Find where the given text appears and provide that cell's center as (x, y) coordinate. 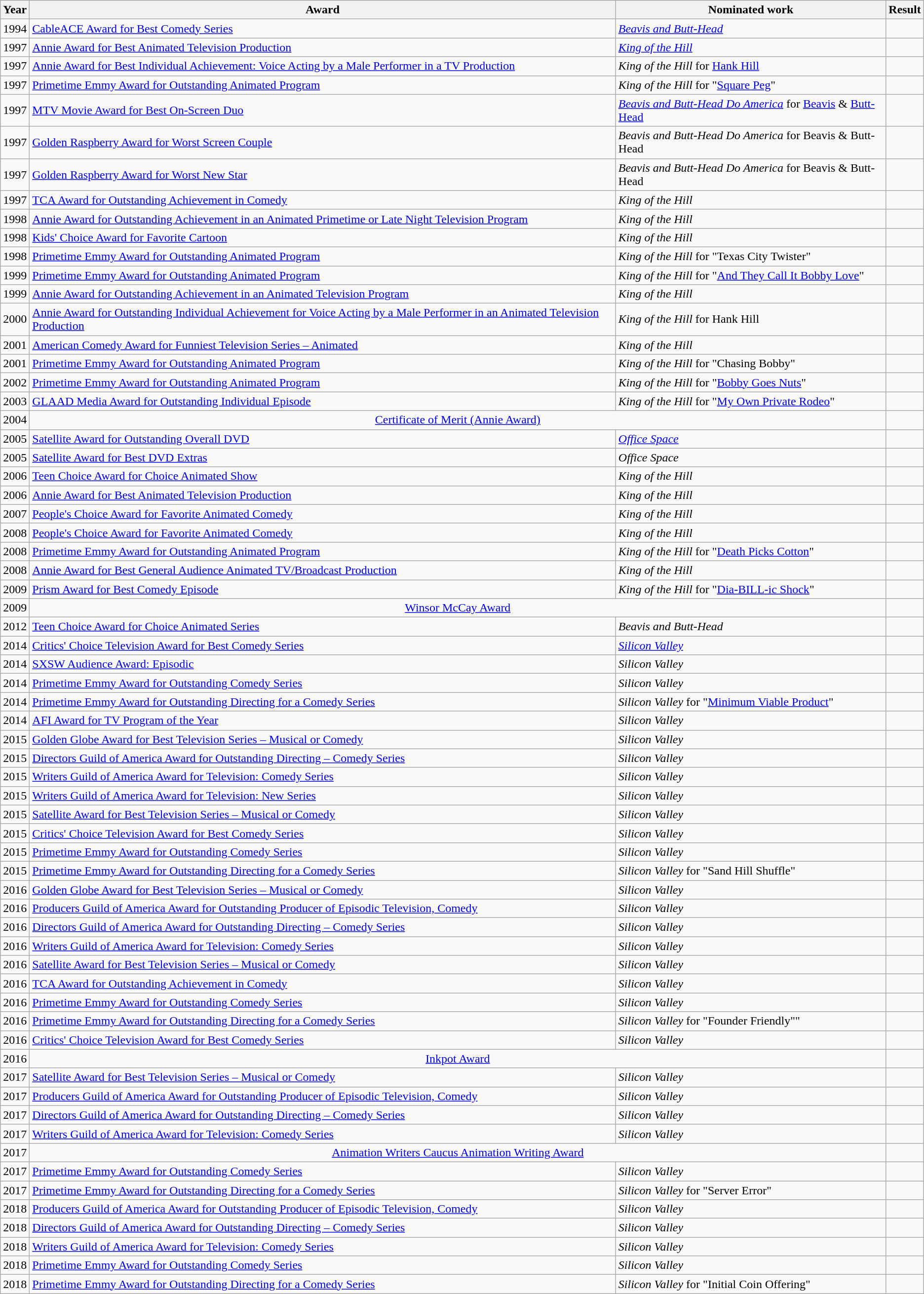
2003 (15, 401)
King of the Hill for "Death Picks Cotton" (751, 551)
AFI Award for TV Program of the Year (323, 721)
Annie Award for Best General Audience Animated TV/Broadcast Production (323, 570)
King of the Hill for "Texas City Twister" (751, 256)
Silicon Valley for "Sand Hill Shuffle" (751, 871)
Silicon Valley for "Initial Coin Offering" (751, 1284)
2007 (15, 514)
Annie Award for Outstanding Achievement in an Animated Primetime or Late Night Television Program (323, 219)
2000 (15, 320)
Winsor McCay Award (458, 608)
Prism Award for Best Comedy Episode (323, 589)
MTV Movie Award for Best On-Screen Duo (323, 111)
GLAAD Media Award for Outstanding Individual Episode (323, 401)
American Comedy Award for Funniest Television Series – Animated (323, 345)
Satellite Award for Outstanding Overall DVD (323, 439)
Annie Award for Outstanding Achievement in an Animated Television Program (323, 294)
King of the Hill for "Square Peg" (751, 85)
Satellite Award for Best DVD Extras (323, 457)
CableACE Award for Best Comedy Series (323, 29)
1994 (15, 29)
Certificate of Merit (Annie Award) (458, 420)
King of the Hill for "Dia-BILL-ic Shock" (751, 589)
Silicon Valley for "Founder Friendly"" (751, 1021)
2004 (15, 420)
Annie Award for Outstanding Individual Achievement for Voice Acting by a Male Performer in an Animated Television Production (323, 320)
Inkpot Award (458, 1059)
Year (15, 10)
2002 (15, 382)
Award (323, 10)
Silicon Valley for "Minimum Viable Product" (751, 702)
SXSW Audience Award: Episodic (323, 664)
Golden Raspberry Award for Worst Screen Couple (323, 142)
Kids' Choice Award for Favorite Cartoon (323, 237)
Nominated work (751, 10)
Writers Guild of America Award for Television: New Series (323, 796)
Result (905, 10)
King of the Hill for "Bobby Goes Nuts" (751, 382)
King of the Hill for "And They Call It Bobby Love" (751, 275)
King of the Hill for "Chasing Bobby" (751, 364)
2012 (15, 627)
Golden Raspberry Award for Worst New Star (323, 175)
Annie Award for Best Individual Achievement: Voice Acting by a Male Performer in a TV Production (323, 66)
King of the Hill for "My Own Private Rodeo" (751, 401)
Silicon Valley for "Server Error" (751, 1190)
Teen Choice Award for Choice Animated Series (323, 627)
Teen Choice Award for Choice Animated Show (323, 476)
Animation Writers Caucus Animation Writing Award (458, 1152)
